Scan for the cell matching the given text and deliver its (X, Y) coordinate at center. 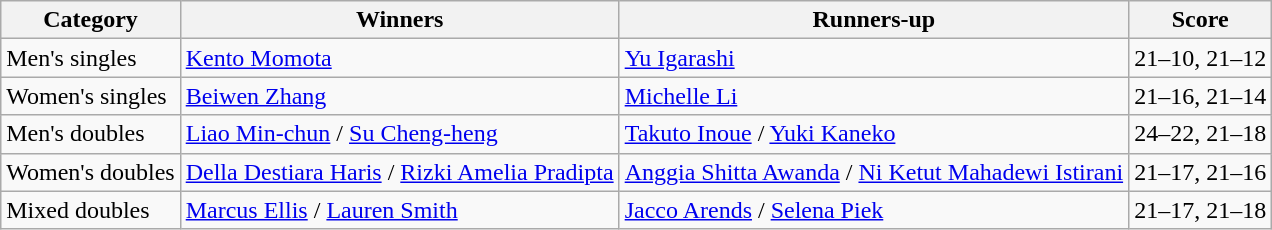
Beiwen Zhang (400, 96)
Score (1200, 20)
Mixed doubles (90, 210)
21–10, 21–12 (1200, 58)
Liao Min-chun / Su Cheng-heng (400, 134)
Category (90, 20)
Takuto Inoue / Yuki Kaneko (874, 134)
21–17, 21–16 (1200, 172)
Men's singles (90, 58)
21–17, 21–18 (1200, 210)
Della Destiara Haris / Rizki Amelia Pradipta (400, 172)
Winners (400, 20)
Runners-up (874, 20)
Jacco Arends / Selena Piek (874, 210)
Kento Momota (400, 58)
Marcus Ellis / Lauren Smith (400, 210)
Yu Igarashi (874, 58)
Women's doubles (90, 172)
Men's doubles (90, 134)
Women's singles (90, 96)
Michelle Li (874, 96)
21–16, 21–14 (1200, 96)
24–22, 21–18 (1200, 134)
Anggia Shitta Awanda / Ni Ketut Mahadewi Istirani (874, 172)
